Return [X, Y] of the center of cell containing provided text 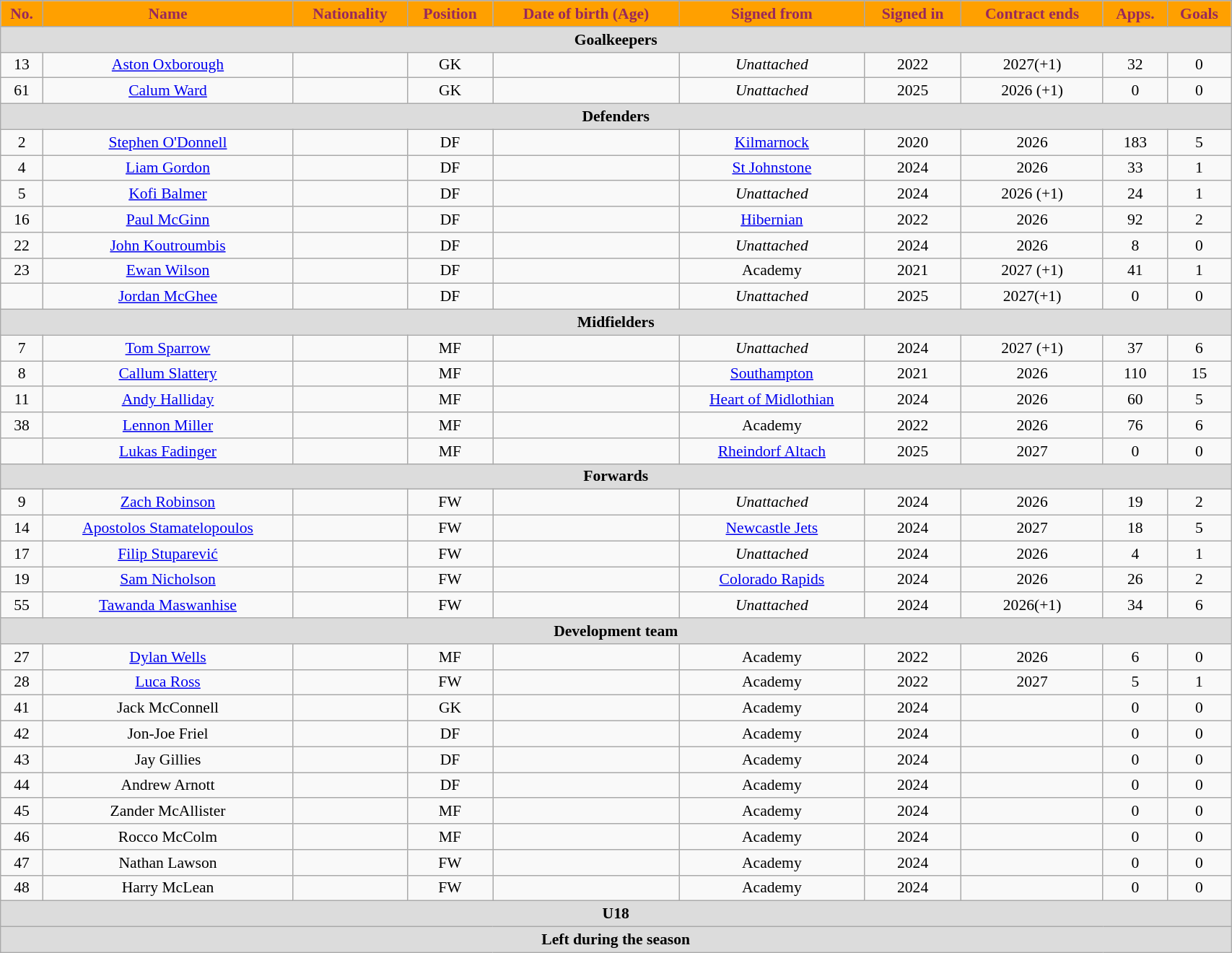
Date of birth (Age) [586, 14]
Name [167, 14]
Tawanda Maswanhise [167, 606]
John Koutroumbis [167, 245]
24 [1135, 194]
Harry McLean [167, 888]
92 [1135, 219]
28 [22, 682]
Andrew Arnott [167, 786]
Rocco McColm [167, 837]
110 [1135, 374]
Jack McConnell [167, 708]
Signed in [912, 14]
60 [1135, 400]
Southampton [772, 374]
61 [22, 91]
15 [1199, 374]
Ewan Wilson [167, 271]
Kofi Balmer [167, 194]
Lukas Fadinger [167, 451]
Dylan Wells [167, 657]
33 [1135, 168]
Goals [1199, 14]
Hibernian [772, 219]
Liam Gordon [167, 168]
Position [450, 14]
32 [1135, 65]
Tom Sparrow [167, 348]
Aston Oxborough [167, 65]
9 [22, 502]
17 [22, 554]
Rheindorf Altach [772, 451]
37 [1135, 348]
2026(+1) [1032, 606]
U18 [616, 914]
Jordan McGhee [167, 297]
Filip Stuparević [167, 554]
42 [22, 734]
Newcastle Jets [772, 528]
Left during the season [616, 940]
Zach Robinson [167, 502]
Midfielders [616, 323]
Zander McAllister [167, 811]
46 [22, 837]
27 [22, 657]
22 [22, 245]
2020 [912, 142]
18 [1135, 528]
48 [22, 888]
Callum Slattery [167, 374]
Signed from [772, 14]
Development team [616, 631]
43 [22, 760]
Luca Ross [167, 682]
45 [22, 811]
Nationality [351, 14]
Goalkeepers [616, 40]
Defenders [616, 117]
St Johnstone [772, 168]
Apps. [1135, 14]
34 [1135, 606]
Stephen O'Donnell [167, 142]
76 [1135, 425]
Andy Halliday [167, 400]
7 [22, 348]
No. [22, 14]
Jon-Joe Friel [167, 734]
183 [1135, 142]
Forwards [616, 476]
Colorado Rapids [772, 580]
Heart of Midlothian [772, 400]
13 [22, 65]
26 [1135, 580]
Apostolos Stamatelopoulos [167, 528]
23 [22, 271]
47 [22, 863]
44 [22, 786]
16 [22, 219]
Kilmarnock [772, 142]
Lennon Miller [167, 425]
14 [22, 528]
Nathan Lawson [167, 863]
Calum Ward [167, 91]
11 [22, 400]
Contract ends [1032, 14]
38 [22, 425]
Jay Gillies [167, 760]
Paul McGinn [167, 219]
55 [22, 606]
Sam Nicholson [167, 580]
